Determine the (X, Y) coordinate at the center of the cell enclosing the given text.  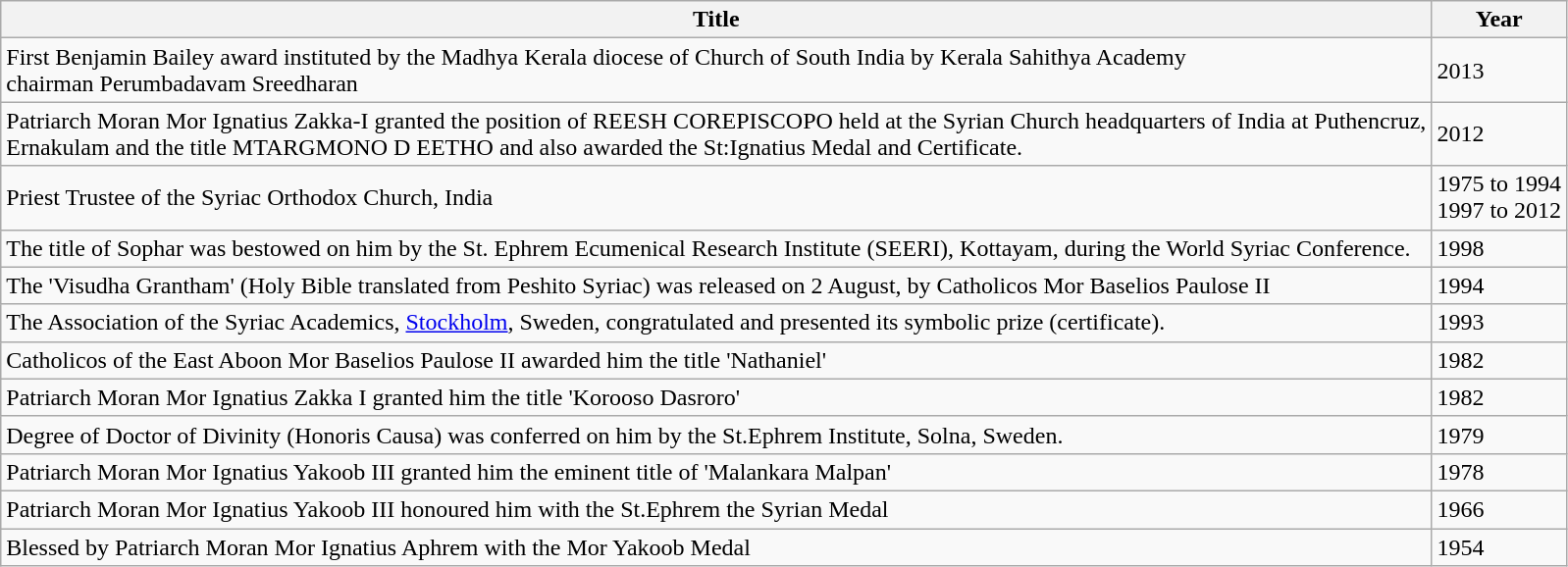
1994 (1499, 285)
1979 (1499, 435)
Patriarch Moran Mor Ignatius Yakoob III honoured him with the St.Ephrem the Syrian Medal (716, 509)
1954 (1499, 546)
Title (716, 20)
Priest Trustee of the Syriac Orthodox Church, India (716, 198)
Patriarch Moran Mor Ignatius Zakka I granted him the title 'Korooso Dasroro' (716, 397)
2013 (1499, 71)
Degree of Doctor of Divinity (Honoris Causa) was conferred on him by the St.Ephrem Institute, Solna, Sweden. (716, 435)
1975 to 19941997 to 2012 (1499, 198)
1978 (1499, 472)
The 'Visudha Grantham' (Holy Bible translated from Peshito Syriac) was released on 2 August, by Catholicos Mor Baselios Paulose II (716, 285)
1966 (1499, 509)
Catholicos of the East Aboon Mor Baselios Paulose II awarded him the title 'Nathaniel' (716, 360)
1993 (1499, 323)
The Association of the Syriac Academics, Stockholm, Sweden, congratulated and presented its symbolic prize (certificate). (716, 323)
Blessed by Patriarch Moran Mor Ignatius Aphrem with the Mor Yakoob Medal (716, 546)
The title of Sophar was bestowed on him by the St. Ephrem Ecumenical Research Institute (SEERI), Kottayam, during the World Syriac Conference. (716, 248)
1998 (1499, 248)
2012 (1499, 133)
Patriarch Moran Mor Ignatius Yakoob III granted him the eminent title of 'Malankara Malpan' (716, 472)
Year (1499, 20)
